Return [X, Y] of the center of cell containing provided text 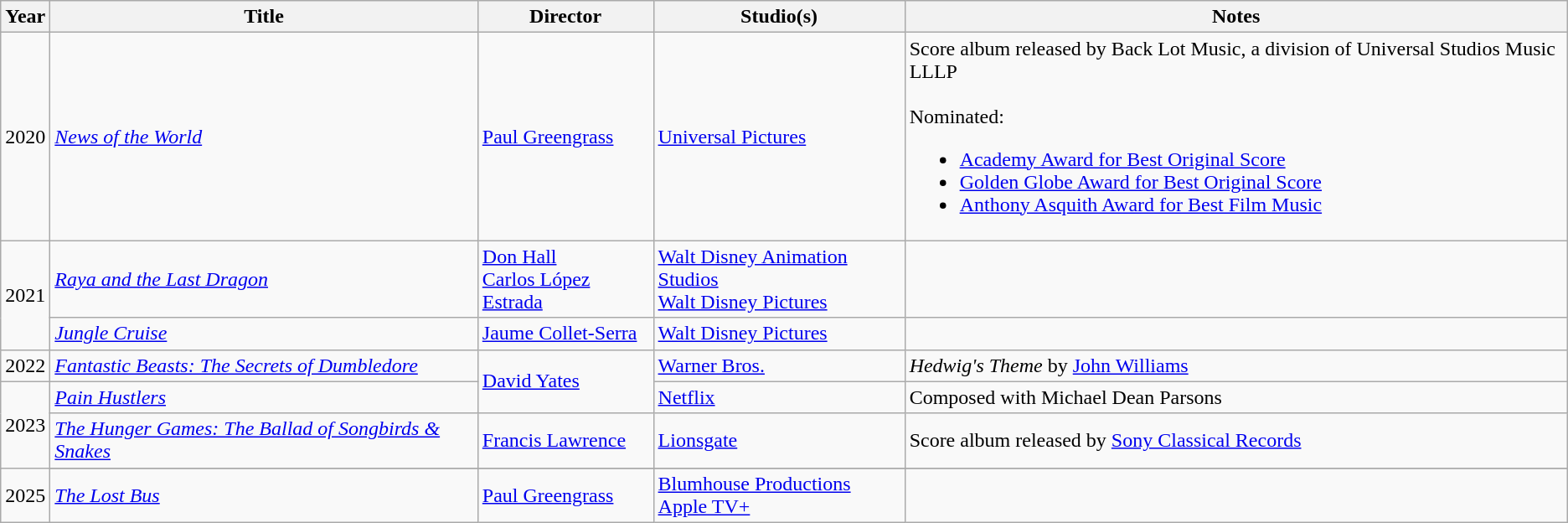
Pain Hustlers [264, 397]
2025 [25, 495]
Studio(s) [779, 17]
Warner Bros. [779, 365]
Director [565, 17]
2023 [25, 424]
Netflix [779, 397]
The Hunger Games: The Ballad of Songbirds & Snakes [264, 441]
Hedwig's Theme by John Williams [1236, 365]
2022 [25, 365]
News of the World [264, 137]
Composed with Michael Dean Parsons [1236, 397]
Fantastic Beasts: The Secrets of Dumbledore [264, 365]
Notes [1236, 17]
Lionsgate [779, 441]
Walt Disney Animation StudiosWalt Disney Pictures [779, 279]
David Yates [565, 381]
Walt Disney Pictures [779, 334]
2020 [25, 137]
Jungle Cruise [264, 334]
Blumhouse ProductionsApple TV+ [779, 495]
Jaume Collet-Serra [565, 334]
Don HallCarlos López Estrada [565, 279]
Universal Pictures [779, 137]
Francis Lawrence [565, 441]
2021 [25, 295]
Score album released by Sony Classical Records [1236, 441]
Raya and the Last Dragon [264, 279]
Year [25, 17]
The Lost Bus [264, 495]
Title [264, 17]
